Detect which cell encompasses the target text, then output its [X, Y] center coordinate. 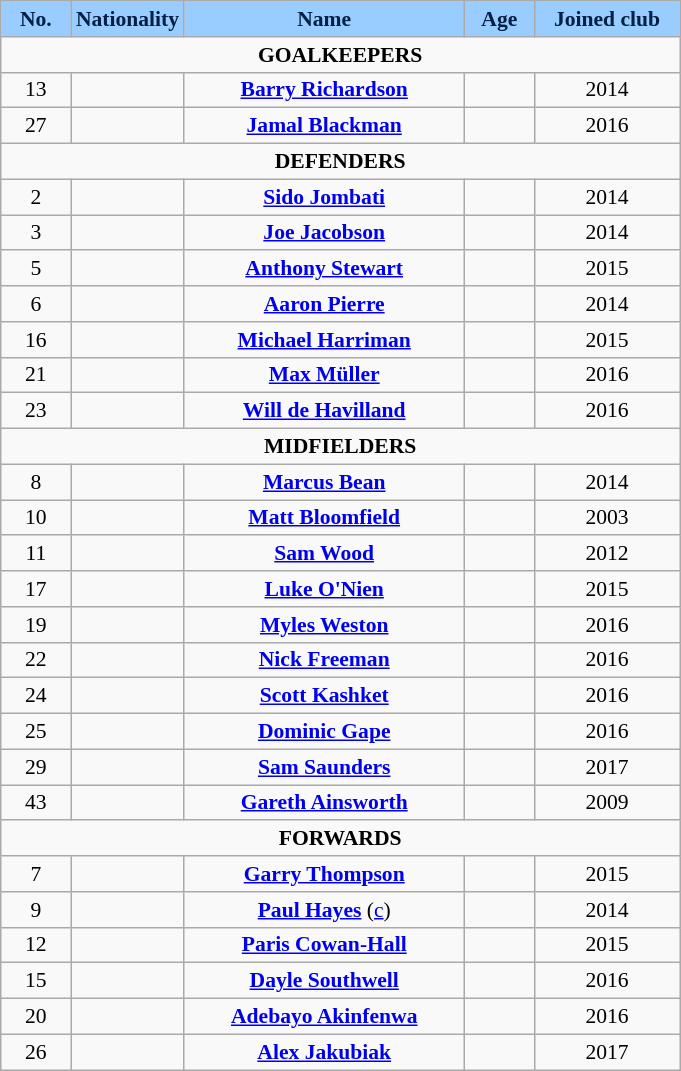
10 [36, 518]
Garry Thompson [324, 874]
5 [36, 269]
Luke O'Nien [324, 589]
Scott Kashket [324, 696]
16 [36, 340]
Gareth Ainsworth [324, 803]
Nationality [128, 19]
13 [36, 90]
23 [36, 411]
Aaron Pierre [324, 304]
DEFENDERS [340, 162]
Max Müller [324, 375]
26 [36, 1052]
Paris Cowan-Hall [324, 945]
20 [36, 1017]
2 [36, 197]
Sido Jombati [324, 197]
12 [36, 945]
43 [36, 803]
7 [36, 874]
3 [36, 233]
Adebayo Akinfenwa [324, 1017]
Sam Saunders [324, 767]
Dayle Southwell [324, 981]
Marcus Bean [324, 482]
11 [36, 554]
9 [36, 910]
Nick Freeman [324, 660]
Matt Bloomfield [324, 518]
No. [36, 19]
GOALKEEPERS [340, 55]
2009 [606, 803]
Dominic Gape [324, 732]
Anthony Stewart [324, 269]
17 [36, 589]
2012 [606, 554]
19 [36, 625]
22 [36, 660]
15 [36, 981]
MIDFIELDERS [340, 447]
FORWARDS [340, 839]
6 [36, 304]
21 [36, 375]
Alex Jakubiak [324, 1052]
29 [36, 767]
Michael Harriman [324, 340]
Jamal Blackman [324, 126]
Sam Wood [324, 554]
Myles Weston [324, 625]
25 [36, 732]
8 [36, 482]
Age [499, 19]
Joe Jacobson [324, 233]
Will de Havilland [324, 411]
24 [36, 696]
Joined club [606, 19]
Name [324, 19]
27 [36, 126]
Paul Hayes (c) [324, 910]
2003 [606, 518]
Barry Richardson [324, 90]
